For the text-containing cell, return its midpoint in (X, Y) coordinate format. 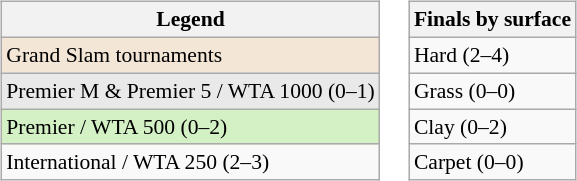
Premier / WTA 500 (0–2) (190, 127)
Finals by surface (492, 20)
Grass (0–0) (492, 91)
Premier M & Premier 5 / WTA 1000 (0–1) (190, 91)
Clay (0–2) (492, 127)
International / WTA 250 (2–3) (190, 162)
Legend (190, 20)
Grand Slam tournaments (190, 55)
Hard (2–4) (492, 55)
Carpet (0–0) (492, 162)
